Find where the given text appears and provide that cell's center as [x, y] coordinate. 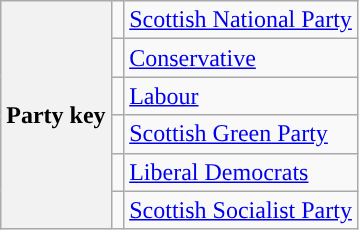
Scottish National Party [241, 20]
Scottish Socialist Party [241, 210]
Labour [241, 96]
Liberal Democrats [241, 172]
Scottish Green Party [241, 134]
Conservative [241, 58]
Party key [56, 115]
